Capture the cell that displays the provided text and extract its [x, y] central coordinate. 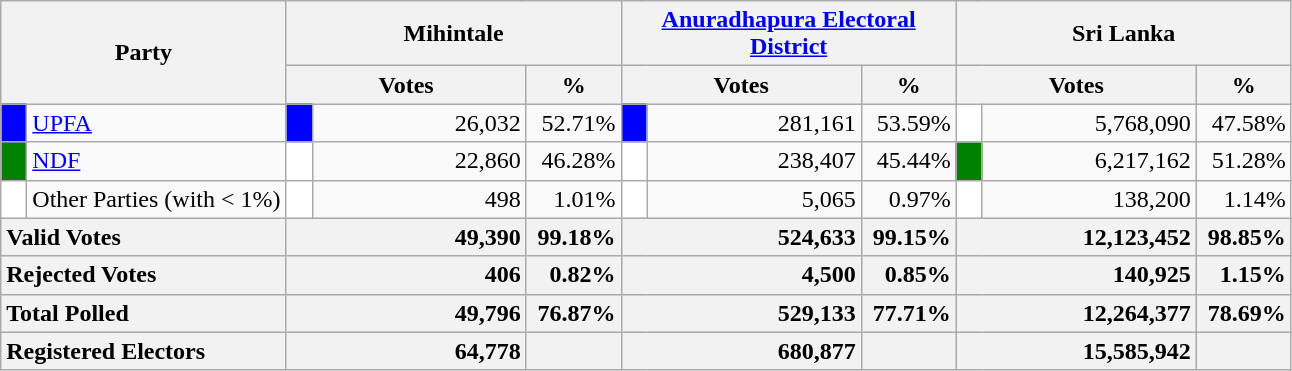
Other Parties (with < 1%) [156, 199]
UPFA [156, 123]
Anuradhapura Electoral District [788, 34]
46.28% [574, 161]
12,264,377 [1076, 313]
406 [406, 275]
4,500 [741, 275]
76.87% [574, 313]
Valid Votes [144, 237]
52.71% [574, 123]
Party [144, 52]
99.15% [908, 237]
680,877 [741, 351]
Registered Electors [144, 351]
140,925 [1076, 275]
NDF [156, 161]
0.85% [908, 275]
51.28% [1244, 161]
98.85% [1244, 237]
138,200 [1089, 199]
77.71% [908, 313]
238,407 [754, 161]
0.97% [908, 199]
15,585,942 [1076, 351]
524,633 [741, 237]
6,217,162 [1089, 161]
53.59% [908, 123]
47.58% [1244, 123]
45.44% [908, 161]
1.01% [574, 199]
49,390 [406, 237]
0.82% [574, 275]
Total Polled [144, 313]
529,133 [741, 313]
78.69% [1244, 313]
Mihintale [454, 34]
26,032 [419, 123]
99.18% [574, 237]
1.15% [1244, 275]
22,860 [419, 161]
49,796 [406, 313]
64,778 [406, 351]
Sri Lanka [1124, 34]
12,123,452 [1076, 237]
5,768,090 [1089, 123]
Rejected Votes [144, 275]
5,065 [754, 199]
1.14% [1244, 199]
498 [419, 199]
281,161 [754, 123]
